Determine the (x, y) coordinate at the center of the cell enclosing the given text.  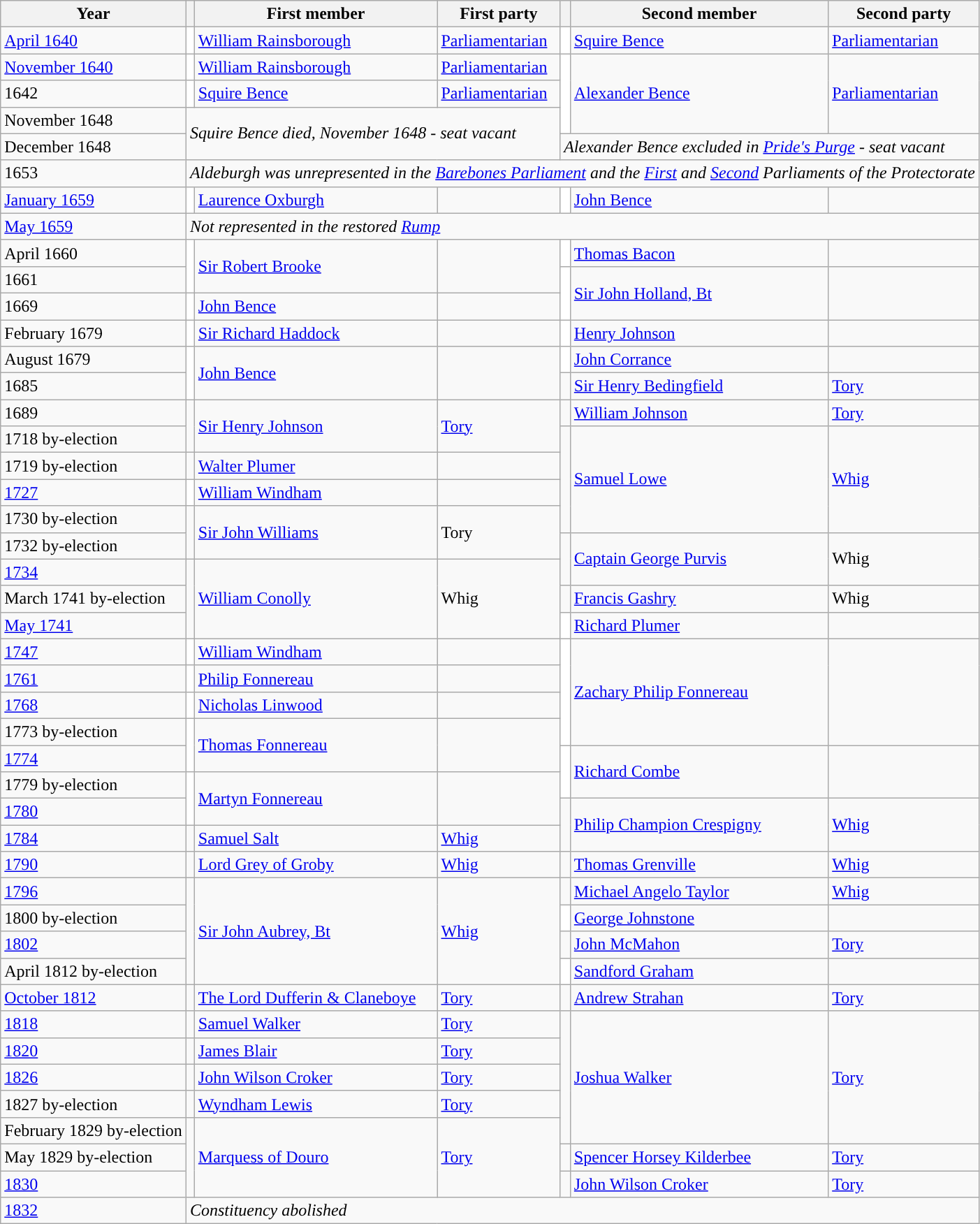
1818 (94, 1024)
Laurence Oxburgh (316, 200)
Nicholas Linwood (316, 705)
Sir Richard Haddock (316, 333)
The Lord Dufferin & Claneboye (316, 998)
1734 (94, 572)
1642 (94, 94)
Sir Henry Bedingfield (699, 386)
1790 (94, 865)
1653 (94, 173)
Captain George Purvis (699, 559)
Second party (904, 14)
1718 by-election (94, 439)
February 1679 (94, 333)
Martyn Fonnereau (316, 799)
March 1741 by-election (94, 599)
Alexander Bence excluded in Pride's Purge - seat vacant (770, 147)
1796 (94, 891)
1689 (94, 413)
Richard Combe (699, 771)
Constituency abolished (583, 1211)
November 1648 (94, 120)
Philip Fonnereau (316, 678)
Thomas Bacon (699, 253)
1732 by-election (94, 546)
December 1648 (94, 147)
1747 (94, 652)
August 1679 (94, 360)
Joshua Walker (699, 1077)
1685 (94, 386)
1820 (94, 1051)
1826 (94, 1077)
First member (316, 14)
October 1812 (94, 998)
1730 by-election (94, 519)
Marquess of Douro (316, 1157)
Zachary Philip Fonnereau (699, 692)
Thomas Grenville (699, 865)
Samuel Salt (316, 838)
Samuel Lowe (699, 479)
Sir John Williams (316, 532)
Spencer Horsey Kilderbee (699, 1157)
Lord Grey of Groby (316, 865)
1779 by-election (94, 785)
Sandford Graham (699, 971)
George Johnstone (699, 918)
1780 (94, 812)
1800 by-election (94, 918)
Squire Bence died, November 1648 - seat vacant (373, 133)
Wyndham Lewis (316, 1104)
April 1640 (94, 41)
November 1640 (94, 67)
Thomas Fonnereau (316, 745)
Not represented in the restored Rump (583, 226)
John Corrance (699, 360)
Sir Henry Johnson (316, 426)
Second member (699, 14)
1768 (94, 705)
February 1829 by-election (94, 1130)
1661 (94, 279)
Samuel Walker (316, 1024)
John McMahon (699, 945)
May 1659 (94, 226)
Year (94, 14)
Sir John Aubrey, Bt (316, 931)
1719 by-election (94, 466)
Sir Robert Brooke (316, 266)
April 1660 (94, 253)
1773 by-election (94, 731)
Richard Plumer (699, 625)
Walter Plumer (316, 466)
Andrew Strahan (699, 998)
1727 (94, 493)
Philip Champion Crespigny (699, 825)
William Johnson (699, 413)
May 1829 by-election (94, 1157)
April 1812 by-election (94, 971)
Henry Johnson (699, 333)
1827 by-election (94, 1104)
1832 (94, 1211)
1784 (94, 838)
Sir John Holland, Bt (699, 293)
James Blair (316, 1051)
1830 (94, 1184)
January 1659 (94, 200)
1669 (94, 306)
Francis Gashry (699, 599)
1802 (94, 945)
1774 (94, 758)
William Conolly (316, 599)
1761 (94, 678)
Alexander Bence (699, 94)
May 1741 (94, 625)
Aldeburgh was unrepresented in the Barebones Parliament and the First and Second Parliaments of the Protectorate (583, 173)
First party (499, 14)
Michael Angelo Taylor (699, 891)
